Find where the given text appears and provide that cell's center as (x, y) coordinate. 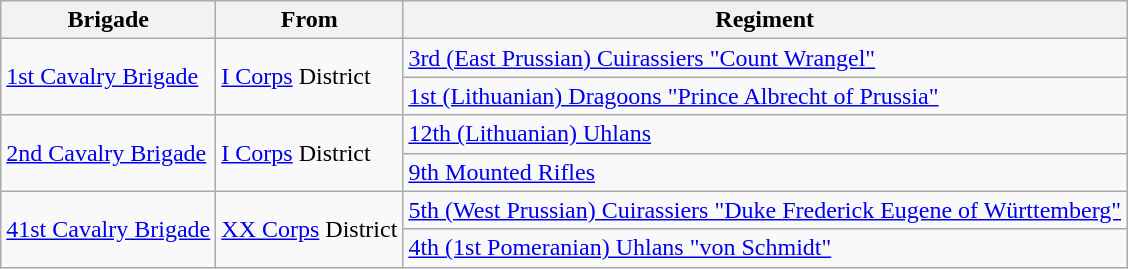
41st Cavalry Brigade (108, 229)
Regiment (765, 20)
From (310, 20)
1st (Lithuanian) Dragoons "Prince Albrecht of Prussia" (765, 96)
XX Corps District (310, 229)
2nd Cavalry Brigade (108, 153)
9th Mounted Rifles (765, 172)
1st Cavalry Brigade (108, 77)
5th (West Prussian) Cuirassiers "Duke Frederick Eugene of Württemberg" (765, 210)
Brigade (108, 20)
12th (Lithuanian) Uhlans (765, 134)
4th (1st Pomeranian) Uhlans "von Schmidt" (765, 248)
3rd (East Prussian) Cuirassiers "Count Wrangel" (765, 58)
